Search for the cell housing the specified text and yield its [x, y] center coordinate. 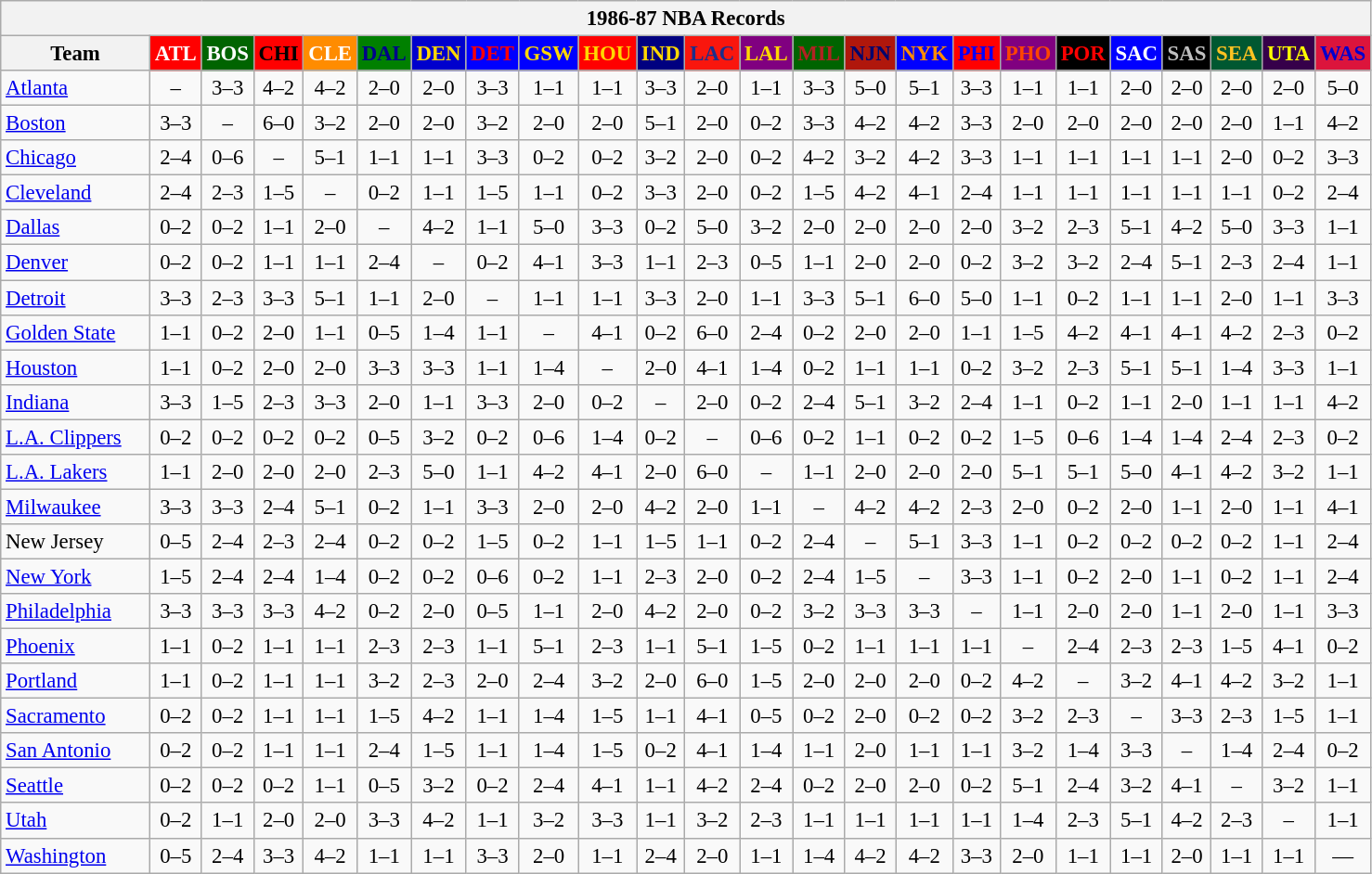
Sacramento [76, 716]
Seattle [76, 786]
Boston [76, 123]
Chicago [76, 158]
DET [492, 54]
Team [76, 54]
PHI [977, 54]
Milwaukee [76, 507]
L.A. Clippers [76, 437]
HOU [607, 54]
PHO [1028, 54]
Cleveland [76, 193]
— [1343, 855]
Washington [76, 855]
New Jersey [76, 542]
POR [1082, 54]
SAS [1186, 54]
NYK [925, 54]
UTA [1288, 54]
San Antonio [76, 751]
CHI [278, 54]
1986-87 NBA Records [686, 19]
LAC [713, 54]
DAL [384, 54]
BOS [227, 54]
Utah [76, 821]
Indiana [76, 402]
New York [76, 576]
WAS [1343, 54]
NJN [871, 54]
IND [661, 54]
ATL [175, 54]
Atlanta [76, 88]
MIL [819, 54]
Portland [76, 681]
DEN [438, 54]
GSW [549, 54]
Phoenix [76, 647]
CLE [330, 54]
SAC [1136, 54]
Detroit [76, 298]
Dallas [76, 227]
LAL [767, 54]
Houston [76, 367]
L.A. Lakers [76, 472]
Denver [76, 263]
SEA [1236, 54]
Philadelphia [76, 611]
Golden State [76, 332]
